Extract the (X, Y) coordinate from the center of the cell holding the provided text.  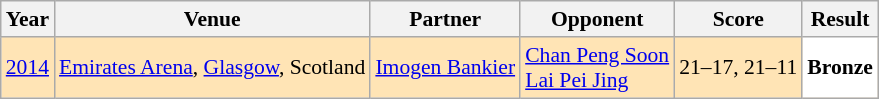
2014 (28, 68)
Emirates Arena, Glasgow, Scotland (212, 68)
Score (738, 19)
Year (28, 19)
Chan Peng Soon Lai Pei Jing (597, 68)
Result (840, 19)
Imogen Bankier (445, 68)
Bronze (840, 68)
Venue (212, 19)
21–17, 21–11 (738, 68)
Partner (445, 19)
Opponent (597, 19)
